Scan for the cell matching the given text and deliver its [X, Y] coordinate at center. 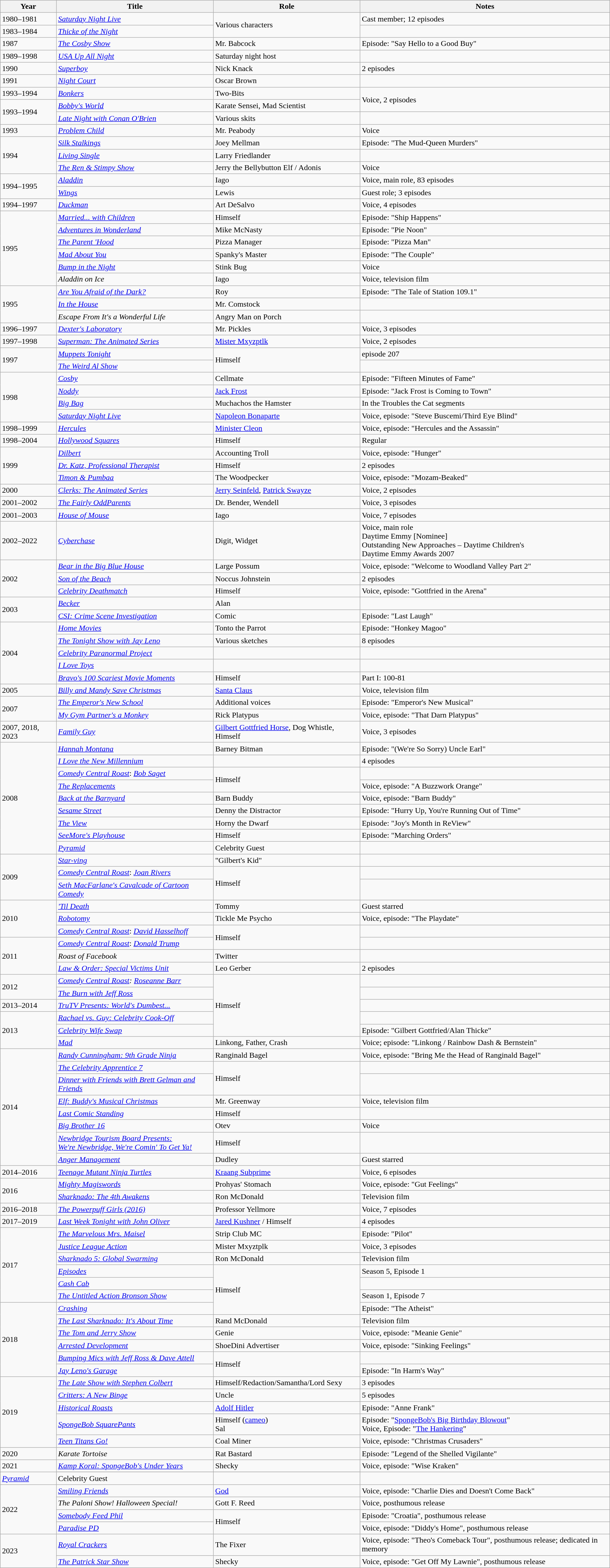
Prohyas' Stomach [287, 1184]
Thicke of the Night [135, 31]
Last Comic Standing [135, 1113]
Mad About You [135, 254]
Otev [287, 1126]
2009 [28, 877]
Sharknado: The 4th Awakens [135, 1197]
Paradise PD [135, 1528]
Billy and Mandy Save Christmas [135, 690]
Critters: A New Binge [135, 1395]
Voice, episode: "Gottfried in the Arena" [485, 591]
Episode: "Jack Frost is Coming to Town" [485, 391]
Superman: The Animated Series [135, 341]
Alan [287, 603]
5 episodes [485, 1395]
Hannah Montana [135, 748]
Big Bag [135, 403]
The Untitled Action Bronson Show [135, 1296]
2002 [28, 578]
In the Troubles the Cat segments [485, 403]
CSI: Crime Scene Investigation [135, 616]
Oscar Brown [287, 81]
Mister Mxyzptlk [287, 341]
Art DeSalvo [287, 205]
Noddy [135, 391]
Episode: "Hurry Up, You're Running Out of Time" [485, 811]
Episode: "The Tale of Station 109.1" [485, 292]
Various skits [287, 118]
Genie [287, 1333]
Comic [287, 616]
Ranginald Bagel [287, 1055]
Mike McNasty [287, 230]
2012 [28, 987]
The Late Show with Stephen Colbert [135, 1383]
Comedy Central Roast: Roseanne Barr [135, 980]
Dinner with Friends with Brett Gelman and Friends [135, 1084]
Comedy Central Roast: Joan Rivers [135, 873]
Voice, episode: "The Playdate" [485, 919]
House of Mouse [135, 515]
Voice, episode: "Barn Buddy" [485, 798]
USA Up All Night [135, 56]
Elf: Buddy's Musical Christmas [135, 1101]
Dudley [287, 1159]
Notes [485, 7]
Justice League Action [135, 1246]
Guest role; 3 episodes [485, 193]
The Celebrity Apprentice 7 [135, 1067]
Barn Buddy [287, 798]
I Love Toys [135, 665]
Bear in the Big Blue House [135, 566]
2002–2022 [28, 540]
"Gilbert's Kid" [287, 860]
The Replacements [135, 786]
Episode: "In Harm's Way" [485, 1370]
Seth MacFarlane's Cavalcade of Cartoon Comedy [135, 890]
Napoleon Bonaparte [287, 416]
Cellmate [287, 379]
Sharknado 5: Global Swarming [135, 1259]
Wings [135, 193]
Himself/Redaction/Samantha/Lord Sexy [287, 1383]
Duckman [135, 205]
I Love the New Millennium [135, 761]
2023 [28, 1551]
1998–1999 [28, 428]
Voice, main role, 83 episodes [485, 180]
2007, 2018, 2023 [28, 732]
Are You Afraid of the Dark? [135, 292]
2000 [28, 490]
Joey Mellman [287, 143]
2005 [28, 690]
Comedy Central Roast: Bob Saget [135, 773]
Title [135, 7]
Sesame Street [135, 811]
2022 [28, 1509]
The Tonight Show with Jay Leno [135, 641]
Kamp Koral: SpongeBob's Under Years [135, 1466]
Episode: "Pizza Man" [485, 242]
Arrested Development [135, 1345]
Mad [135, 1043]
episode 207 [485, 354]
Living Single [135, 155]
Big Brother 16 [135, 1126]
Episode: "Last Laugh" [485, 616]
Crashing [135, 1308]
Episode: "The Mud-Queen Murders" [485, 143]
Teen Titans Go! [135, 1441]
Larry Friedlander [287, 155]
Jay Leno's Garage [135, 1370]
Rick Platypus [287, 715]
Episodes [135, 1271]
The Weird Al Show [135, 366]
Mr. Babcock [287, 44]
Episode: "Honkey Magoo" [485, 628]
Episode: "Say Hello to a Good Buy" [485, 44]
'Til Death [135, 906]
Episode: "Fifteen Minutes of Fame" [485, 379]
The Woodpecker [287, 478]
Bravo's 100 Scariest Movie Moments [135, 678]
Uncle [287, 1395]
8 episodes [485, 641]
Dexter's Laboratory [135, 329]
Voice, posthumous release [485, 1503]
Celebrity Deathmatch [135, 591]
2001–2003 [28, 515]
Episode: "Pilot" [485, 1234]
Jerry the Bellybutton Elf / Adonis [287, 168]
2008 [28, 798]
Rand McDonald [287, 1321]
Episode: "The Couple" [485, 254]
2013 [28, 1030]
Episode: "SpongeBob's Big Birthday Blowout"Voice, Episode: "The Hankering" [485, 1425]
ShoeDini Advertiser [287, 1345]
Voice, episode: "Steve Buscemi/Third Eye Blind" [485, 416]
Comedy Central Roast: Donald Trump [135, 943]
Lewis [287, 193]
Voice, episode: "Theo's Comeback Tour", posthumous release; dedicated in memory [485, 1545]
Voice, episode: "Wise Kraken" [485, 1466]
Episode: "Croatia", posthumous release [485, 1516]
1994–1997 [28, 205]
Strip Club MC [287, 1234]
2020 [28, 1454]
Year [28, 7]
Son of the Beach [135, 578]
Episode: "Joy's Month in ReView" [485, 823]
1999 [28, 465]
Professor Yellmore [287, 1209]
Roy [287, 292]
Robotomy [135, 919]
1994–1995 [28, 186]
Tickle Me Psycho [287, 919]
Mr. Peabody [287, 130]
Superboy [135, 68]
Aladdin on Ice [135, 279]
Somebody Feed Phil [135, 1516]
Regular [485, 441]
The Powerpuff Girls (2016) [135, 1209]
Various characters [287, 25]
Coal Miner [287, 1441]
2010 [28, 919]
Noccus Johnstein [287, 578]
Historical Roasts [135, 1407]
Linkong, Father, Crash [287, 1043]
Voice, episode: "Christmas Crusaders" [485, 1441]
Voice, episode: "Bring Me the Head of Ranginald Bagel" [485, 1055]
Silk Stalkings [135, 143]
Barney Bitman [287, 748]
Angry Man on Porch [287, 316]
2004 [28, 653]
Newbridge Tourism Board Presents: We're Newbridge, We're Comin' To Get Ya! [135, 1142]
2001–2002 [28, 502]
Additional voices [287, 703]
2016–2018 [28, 1209]
The Ren & Stimpy Show [135, 168]
Voice, episode: "Meanie Genie" [485, 1333]
1987 [28, 44]
Kraang Subprime [287, 1172]
In the House [135, 304]
1998–2004 [28, 441]
The Burn with Jeff Ross [135, 993]
1991 [28, 81]
Mr. Comstock [287, 304]
Anger Management [135, 1159]
Hercules [135, 428]
Celebrity Wife Swap [135, 1030]
Tommy [287, 906]
Problem Child [135, 130]
Pizza Manager [287, 242]
Voice, episode: "Welcome to Woodland Valley Part 2" [485, 566]
Dr. Katz, Professional Therapist [135, 465]
The View [135, 823]
2017 [28, 1265]
My Gym Partner's a Monkey [135, 715]
Voice, episode: "Sinking Feelings" [485, 1345]
SeeMore's Playhouse [135, 835]
Married... with Children [135, 217]
The Parent 'Hood [135, 242]
2016 [28, 1190]
Back at the Barnyard [135, 798]
Nick Knack [287, 68]
Large Possum [287, 566]
Episode: "Ship Happens" [485, 217]
SpongeBob SquarePants [135, 1425]
Bump in the Night [135, 267]
The Paloni Show! Halloween Special! [135, 1503]
Accounting Troll [287, 453]
Smiling Friends [135, 1491]
Voice, episode: "Hercules and the Assassin" [485, 428]
Voice, 4 episodes [485, 205]
2014 [28, 1107]
Home Movies [135, 628]
Cosby [135, 379]
1990 [28, 68]
1998 [28, 397]
Bonkers [135, 93]
Timon & Pumbaa [135, 478]
The Marvelous Mrs. Maisel [135, 1234]
Role [287, 7]
Adventures in Wonderland [135, 230]
The Fairly OddParents [135, 502]
Dr. Bender, Wendell [287, 502]
Karate Tortoise [135, 1454]
1996–1997 [28, 329]
Voice, main roleDaytime Emmy [Nominee]Outstanding New Approaches – Daytime Children'sDaytime Emmy Awards 2007 [485, 540]
Celebrity Paranormal Project [135, 653]
Season 1, Episode 7 [485, 1296]
Late Night with Conan O'Brien [135, 118]
Rat Bastard [287, 1454]
1993 [28, 130]
Jared Kushner / Himself [287, 1222]
Himself (cameo)Sal [287, 1425]
Voice, episode: "Diddy's Home", posthumous release [485, 1528]
Royal Crackers [135, 1545]
Night Court [135, 81]
3 episodes [485, 1383]
Voice, episode: "Charlie Dies and Doesn't Come Back" [485, 1491]
Bobby's World [135, 106]
Episode: "Gilbert Gottfried/Alan Thicke" [485, 1030]
Episode: "Anne Frank" [485, 1407]
2011 [28, 956]
Voice, episode: "That Darn Platypus" [485, 715]
The Tom and Jerry Show [135, 1333]
Gott F. Reed [287, 1503]
Episode: "Marching Orders" [485, 835]
Voice, episode: "Get Off My Lawnie", posthumous release [485, 1561]
2019 [28, 1412]
Episode: "Emperor's New Musical" [485, 703]
1983–1984 [28, 31]
Teenage Mutant Ninja Turtles [135, 1172]
Clerks: The Animated Series [135, 490]
Becker [135, 603]
Episode: "Legend of the Shelled Vigilante" [485, 1454]
Gilbert Gottfried Horse, Dog Whistle, Himself [287, 732]
Episode: "The Atheist" [485, 1308]
Voice, episode: "Mozam-Beaked" [485, 478]
Law & Order: Special Victims Unit [135, 968]
Star-ving [135, 860]
Adolf Hitler [287, 1407]
Mister Mxyztplk [287, 1246]
Rachael vs. Guy: Celebrity Cook-Off [135, 1018]
Cash Cab [135, 1284]
Comedy Central Roast: David Hasselhoff [135, 931]
The Patrick Star Show [135, 1561]
2017–2019 [28, 1222]
2007 [28, 709]
TruTV Presents: World's Dumbest... [135, 1006]
2014–2016 [28, 1172]
Two-Bits [287, 93]
Season 5, Episode 1 [485, 1271]
Aladdin [135, 180]
1989–1998 [28, 56]
1997 [28, 360]
Jack Frost [287, 391]
Voice, episode: "Gut Feelings" [485, 1184]
Voice, episode: "A Buzzwork Orange" [485, 786]
Randy Cunningham: 9th Grade Ninja [135, 1055]
Digit, Widget [287, 540]
Voice; episode: "Linkong / Rainbow Dash & Bernstein" [485, 1043]
God [287, 1491]
Horny the Dwarf [287, 823]
2003 [28, 610]
The Emperor's New School [135, 703]
Cast member; 12 episodes [485, 19]
Episode: "Pie Noon" [485, 230]
Part I: 100-81 [485, 678]
Bumping Mics with Jeff Ross & Dave Attell [135, 1358]
Mighty Magiswords [135, 1184]
Karate Sensei, Mad Scientist [287, 106]
Last Week Tonight with John Oliver [135, 1222]
Hollywood Squares [135, 441]
Jerry Seinfeld, Patrick Swayze [287, 490]
1997–1998 [28, 341]
Tonto the Parrot [287, 628]
2013–2014 [28, 1006]
Stink Bug [287, 267]
Dilbert [135, 453]
Leo Gerber [287, 968]
2021 [28, 1466]
Family Guy [135, 732]
Roast of Facebook [135, 956]
The Fixer [287, 1545]
Spanky's Master [287, 254]
2018 [28, 1339]
Voice, 6 episodes [485, 1172]
Voice, episode: "Hunger" [485, 453]
Minister Cleon [287, 428]
Twitter [287, 956]
Mr. Pickles [287, 329]
Cyberchase [135, 540]
1994 [28, 155]
Saturday night host [287, 56]
Denny the Distractor [287, 811]
Episode: "(We're So Sorry) Uncle Earl" [485, 748]
1980–1981 [28, 19]
Various sketches [287, 641]
The Cosby Show [135, 44]
Santa Claus [287, 690]
Escape From It's a Wonderful Life [135, 316]
Muchachos the Hamster [287, 403]
Mr. Greenway [287, 1101]
The Last Sharknado: It's About Time [135, 1321]
Muppets Tonight [135, 354]
